Return [X, Y] of the center of cell containing provided text 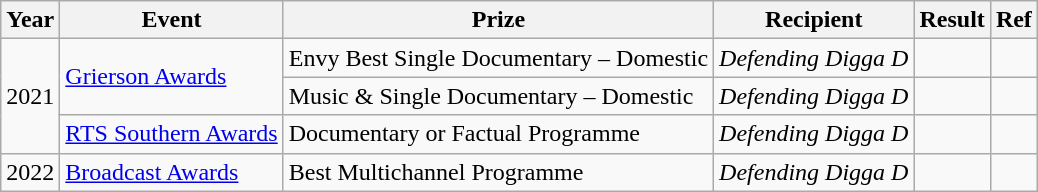
RTS Southern Awards [172, 134]
Broadcast Awards [172, 172]
Ref [1014, 20]
Recipient [814, 20]
Prize [498, 20]
Event [172, 20]
2021 [30, 96]
2022 [30, 172]
Result [952, 20]
Documentary or Factual Programme [498, 134]
Music & Single Documentary – Domestic [498, 96]
Grierson Awards [172, 77]
Best Multichannel Programme [498, 172]
Year [30, 20]
Envy Best Single Documentary – Domestic [498, 58]
